Extract the (X, Y) coordinate from the center of the cell holding the provided text.  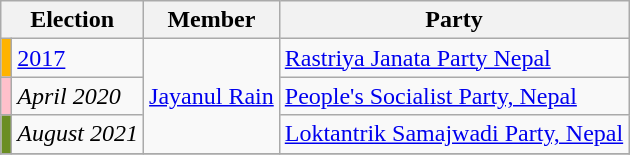
Jayanul Rain (212, 96)
2017 (78, 58)
Loktantrik Samajwadi Party, Nepal (454, 134)
Member (212, 20)
Party (454, 20)
Election (72, 20)
April 2020 (78, 96)
People's Socialist Party, Nepal (454, 96)
Rastriya Janata Party Nepal (454, 58)
August 2021 (78, 134)
